Find where the given text appears and provide that cell's center as (x, y) coordinate. 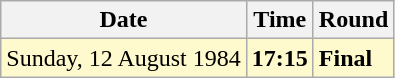
Final (353, 58)
Round (353, 20)
17:15 (280, 58)
Sunday, 12 August 1984 (124, 58)
Date (124, 20)
Time (280, 20)
